Output the [X, Y] coordinate of the center of the cell containing the given text.  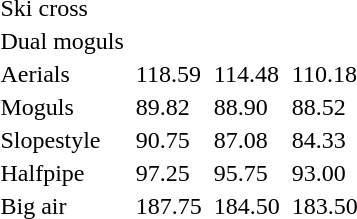
114.48 [246, 74]
90.75 [168, 140]
118.59 [168, 74]
95.75 [246, 173]
87.08 [246, 140]
88.90 [246, 107]
89.82 [168, 107]
97.25 [168, 173]
